Provide the (x, y) coordinate of the cell's center where the given text is located.  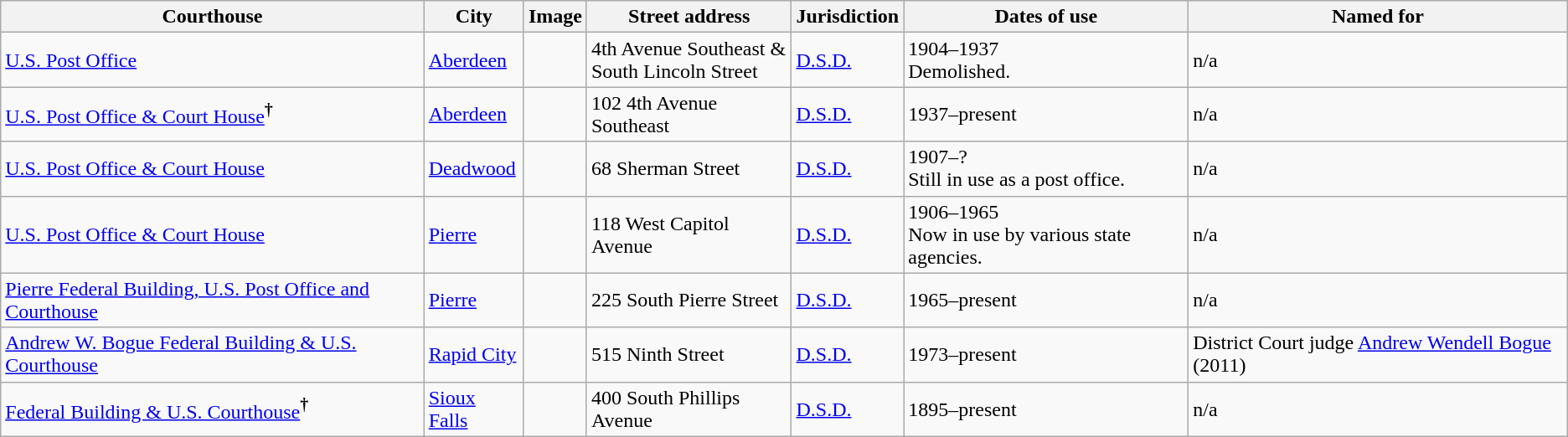
Andrew W. Bogue Federal Building & U.S. Courthouse (213, 355)
Pierre Federal Building, U.S. Post Office and Courthouse (213, 300)
City (474, 17)
Street address (689, 17)
Sioux Falls (474, 409)
U.S. Post Office (213, 60)
Federal Building & U.S. Courthouse† (213, 409)
Rapid City (474, 355)
118 West Capitol Avenue (689, 234)
4th Avenue Southeast &South Lincoln Street (689, 60)
400 South Phillips Avenue (689, 409)
Named for (1379, 17)
1907–?Still in use as a post office. (1046, 169)
515 Ninth Street (689, 355)
225 South Pierre Street (689, 300)
68 Sherman Street (689, 169)
Image (554, 17)
1906–1965Now in use by various state agencies. (1046, 234)
102 4th Avenue Southeast (689, 114)
Deadwood (474, 169)
U.S. Post Office & Court House† (213, 114)
Jurisdiction (848, 17)
District Court judge Andrew Wendell Bogue (2011) (1379, 355)
1904–1937Demolished. (1046, 60)
1895–present (1046, 409)
1965–present (1046, 300)
Dates of use (1046, 17)
1973–present (1046, 355)
1937–present (1046, 114)
Courthouse (213, 17)
